Find where the given text appears and provide that cell's center as [x, y] coordinate. 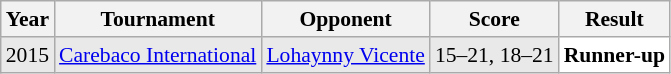
Year [28, 19]
Carebaco International [158, 55]
Tournament [158, 19]
Runner-up [614, 55]
2015 [28, 55]
15–21, 18–21 [494, 55]
Opponent [345, 19]
Lohaynny Vicente [345, 55]
Score [494, 19]
Result [614, 19]
